Search for the cell housing the specified text and yield its (X, Y) center coordinate. 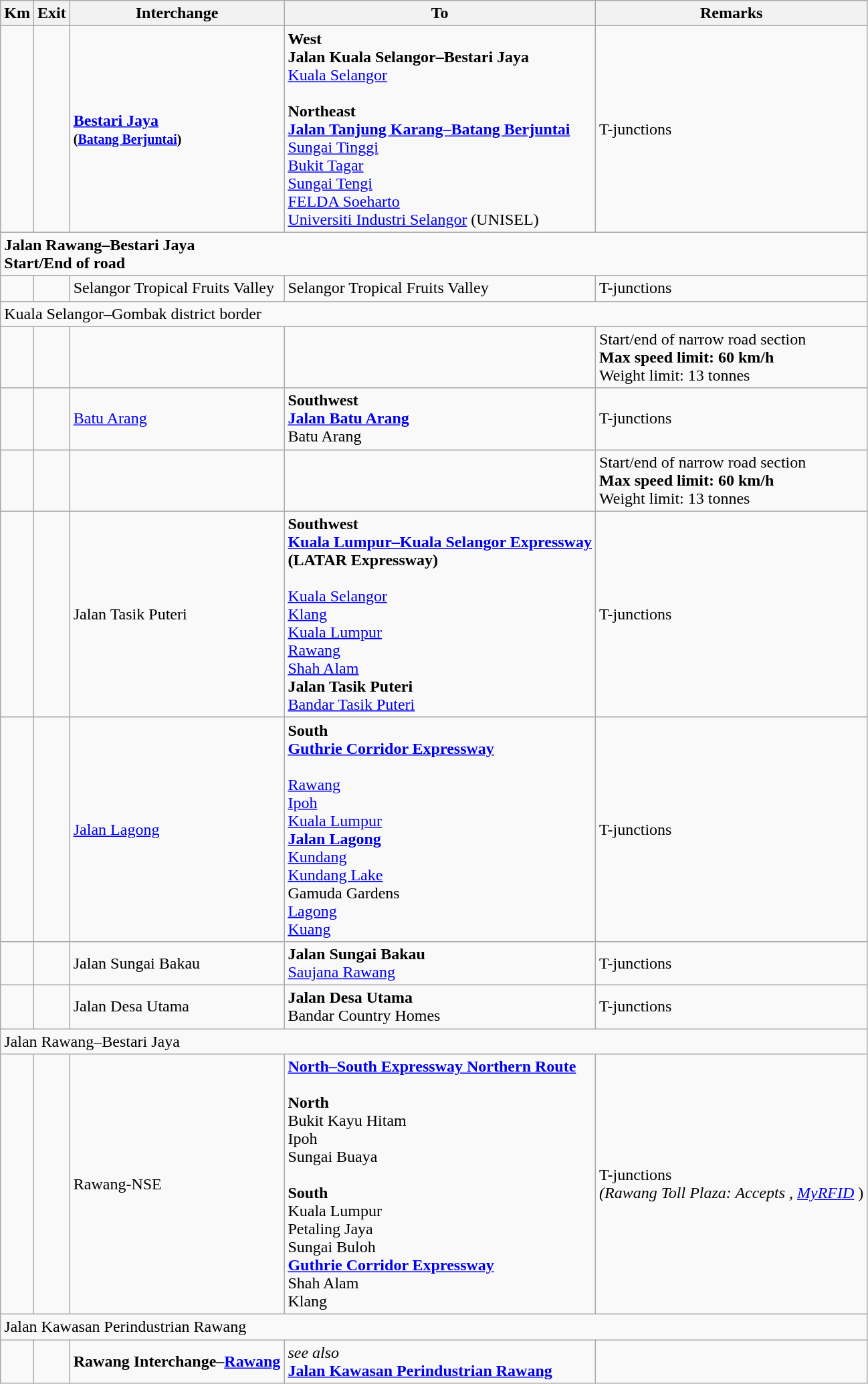
South Guthrie Corridor ExpresswayRawangIpohKuala Lumpur Jalan LagongKundangKundang LakeGamuda GardensLagongKuang (440, 829)
Km (17, 13)
Rawang-NSE (177, 1184)
Remarks (731, 13)
T-junctions(Rawang Toll Plaza: Accepts , MyRFID ) (731, 1184)
Jalan Tasik Puteri (177, 614)
Interchange (177, 13)
Rawang Interchange–Rawang (177, 1362)
Jalan Lagong (177, 829)
Batu Arang (177, 419)
Bestari Jaya(Batang Berjuntai) (177, 129)
Jalan Rawang–Bestari JayaStart/End of road (434, 254)
Jalan Sungai Bakau (177, 963)
To (440, 13)
Exit (51, 13)
Southwest Jalan Batu ArangBatu Arang (440, 419)
Jalan Sungai BakauSaujana Rawang (440, 963)
Jalan Desa UtamaBandar Country Homes (440, 1006)
Jalan Desa Utama (177, 1006)
Southwest Kuala Lumpur–Kuala Selangor Expressway(LATAR Expressway)Kuala SelangorKlangKuala LumpurRawangShah AlamJalan Tasik PuteriBandar Tasik Puteri (440, 614)
Jalan Rawang–Bestari Jaya (434, 1042)
Jalan Kawasan Perindustrian Rawang (434, 1327)
see also Jalan Kawasan Perindustrian Rawang (440, 1362)
Kuala Selangor–Gombak district border (434, 314)
